From the cell containing the given text, extract its center point as [x, y] coordinate. 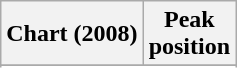
Peak position [189, 34]
Chart (2008) [72, 34]
